Identify which cell holds the provided text, then report its [x, y] central coordinate. 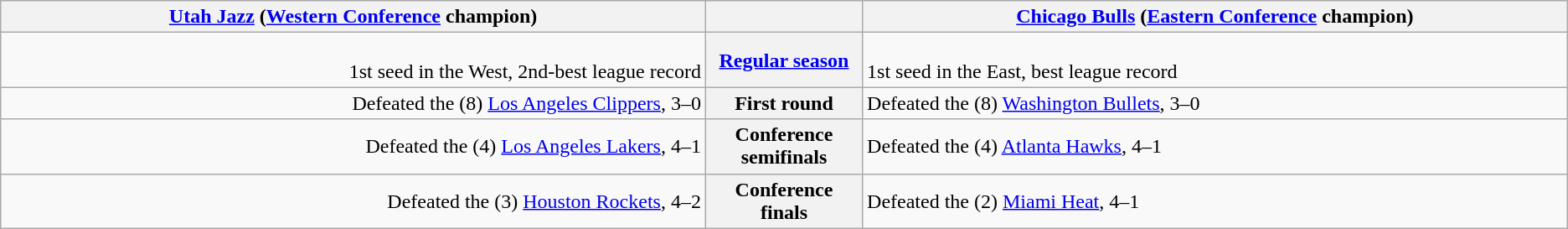
Defeated the (8) Washington Bullets, 3–0 [1215, 103]
Chicago Bulls (Eastern Conference champion) [1215, 17]
Conference finals [784, 201]
Regular season [784, 60]
Defeated the (3) Houston Rockets, 4–2 [353, 201]
First round [784, 103]
Defeated the (4) Los Angeles Lakers, 4–1 [353, 146]
Defeated the (8) Los Angeles Clippers, 3–0 [353, 103]
Defeated the (4) Atlanta Hawks, 4–1 [1215, 146]
Defeated the (2) Miami Heat, 4–1 [1215, 201]
Utah Jazz (Western Conference champion) [353, 17]
1st seed in the West, 2nd-best league record [353, 60]
Conference semifinals [784, 146]
1st seed in the East, best league record [1215, 60]
